Determine the (x, y) coordinate at the center of the cell enclosing the given text.  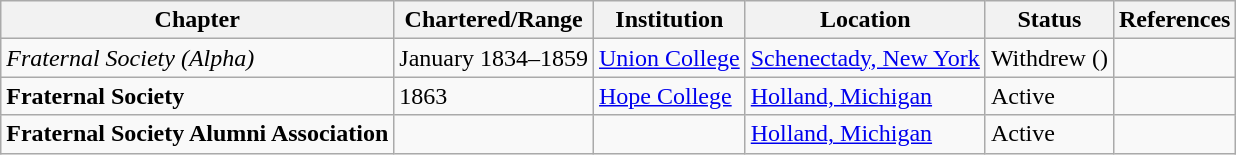
Fraternal Society (Alpha) (198, 58)
Fraternal Society (198, 96)
Fraternal Society Alumni Association (198, 134)
References (1174, 20)
Schenectady, New York (865, 58)
1863 (494, 96)
Status (1049, 20)
Chartered/Range (494, 20)
Withdrew () (1049, 58)
Chapter (198, 20)
Location (865, 20)
Hope College (670, 96)
Institution (670, 20)
Union College (670, 58)
January 1834–1859 (494, 58)
